Return (x, y) of the center of cell containing provided text 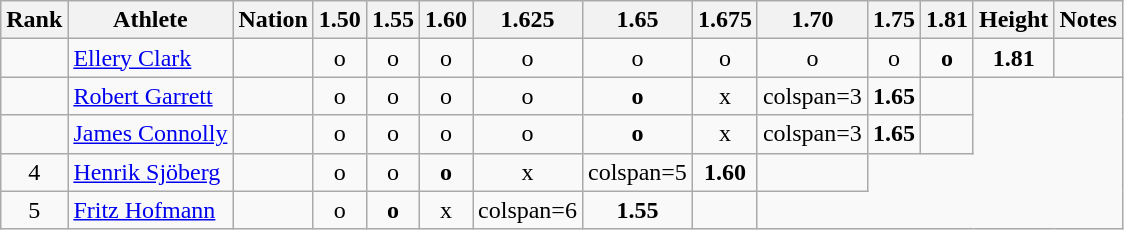
1.625 (528, 20)
1.675 (724, 20)
Henrik Sjöberg (150, 172)
4 (34, 172)
1.50 (340, 20)
Notes (1088, 20)
colspan=5 (637, 172)
Robert Garrett (150, 96)
Ellery Clark (150, 58)
James Connolly (150, 134)
Fritz Hofmann (150, 210)
colspan=6 (528, 210)
Rank (34, 20)
1.70 (812, 20)
1.75 (894, 20)
Athlete (150, 20)
Height (1013, 20)
Nation (273, 20)
5 (34, 210)
